Search for the cell housing the specified text and yield its (x, y) center coordinate. 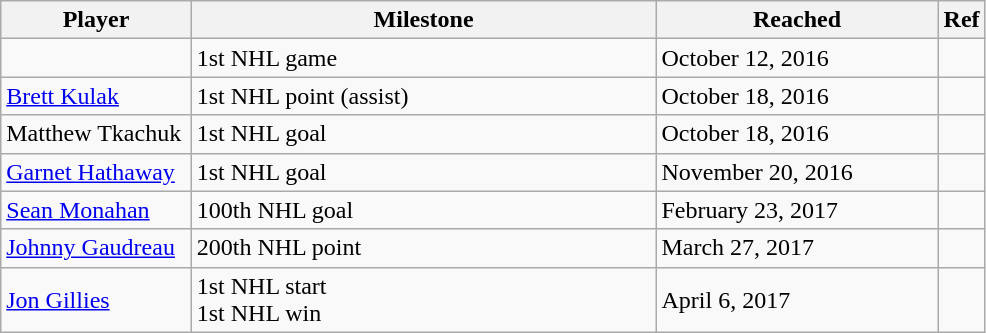
Matthew Tkachuk (96, 134)
1st NHL game (424, 58)
1st NHL start1st NHL win (424, 300)
October 12, 2016 (797, 58)
Player (96, 20)
February 23, 2017 (797, 210)
Reached (797, 20)
1st NHL point (assist) (424, 96)
Johnny Gaudreau (96, 248)
March 27, 2017 (797, 248)
Garnet Hathaway (96, 172)
Brett Kulak (96, 96)
100th NHL goal (424, 210)
November 20, 2016 (797, 172)
Ref (962, 20)
200th NHL point (424, 248)
Sean Monahan (96, 210)
Milestone (424, 20)
Jon Gillies (96, 300)
April 6, 2017 (797, 300)
